Search for the cell housing the specified text and yield its (x, y) center coordinate. 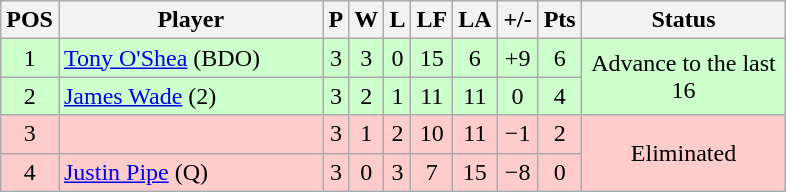
P (336, 20)
+/- (518, 20)
LF (432, 20)
W (366, 20)
LA (475, 20)
L (398, 20)
Player (190, 20)
+9 (518, 58)
Tony O'Shea (BDO) (190, 58)
Advance to the last 16 (684, 77)
Pts (560, 20)
POS (30, 20)
Eliminated (684, 153)
10 (432, 134)
−1 (518, 134)
Justin Pipe (Q) (190, 172)
7 (432, 172)
James Wade (2) (190, 96)
Status (684, 20)
−8 (518, 172)
